Capture the cell that displays the provided text and extract its (x, y) central coordinate. 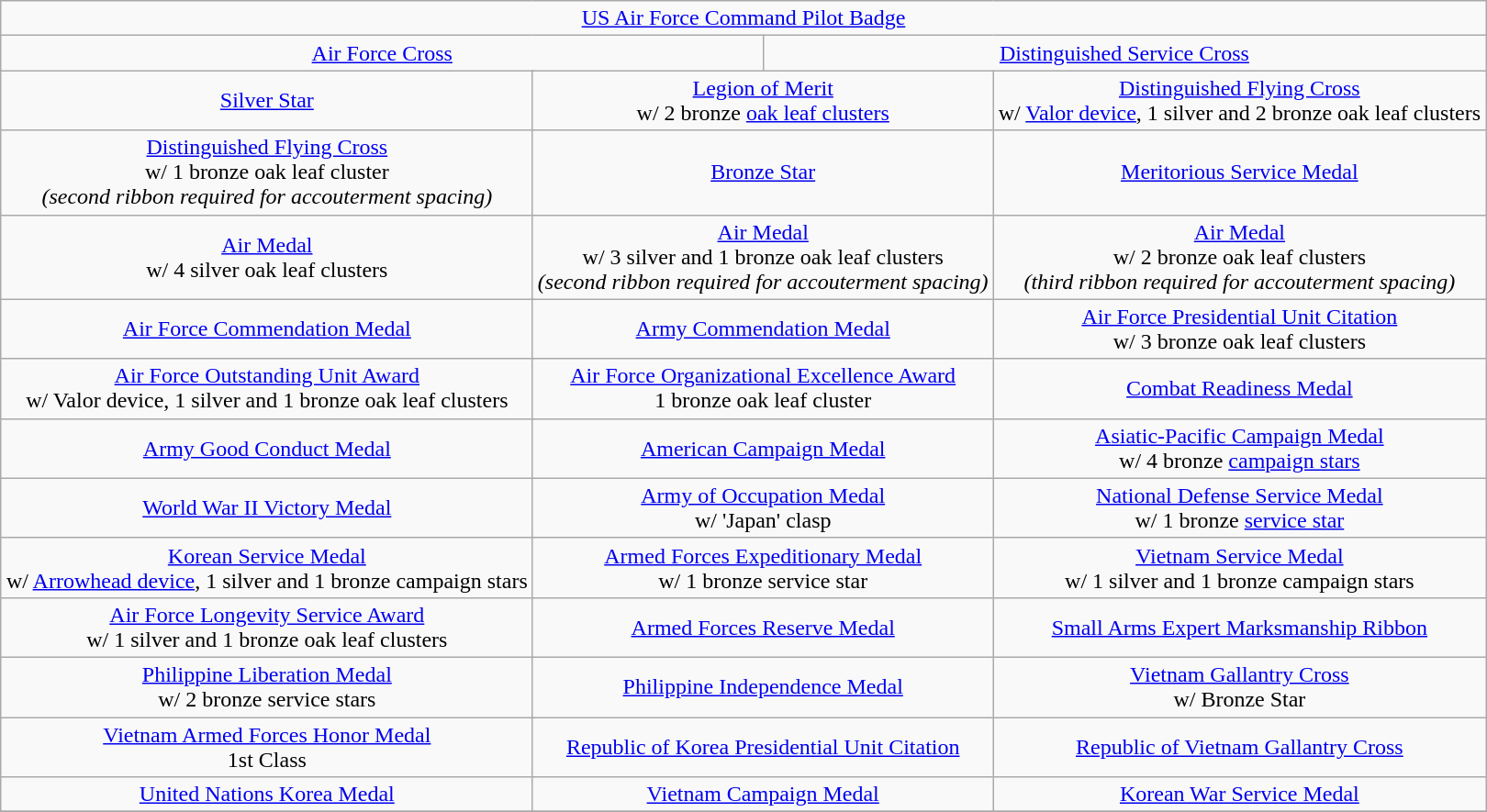
Philippine Independence Medal (763, 686)
Legion of Meritw/ 2 bronze oak leaf clusters (763, 101)
Air Force Commendation Medal (266, 328)
Bronze Star (763, 172)
National Defense Service Medalw/ 1 bronze service star (1239, 508)
Armed Forces Reserve Medal (763, 628)
American Campaign Medal (763, 448)
Air Force Organizational Excellence Award1 bronze oak leaf cluster (763, 389)
Combat Readiness Medal (1239, 389)
United Nations Korea Medal (266, 795)
Republic of Vietnam Gallantry Cross (1239, 747)
Army Commendation Medal (763, 328)
Philippine Liberation Medalw/ 2 bronze service stars (266, 686)
Vietnam Service Medalw/ 1 silver and 1 bronze campaign stars (1239, 567)
Small Arms Expert Marksmanship Ribbon (1239, 628)
Air Force Cross (382, 53)
World War II Victory Medal (266, 508)
Vietnam Gallantry Crossw/ Bronze Star (1239, 686)
Air Medalw/ 4 silver oak leaf clusters (266, 257)
Army of Occupation Medalw/ 'Japan' clasp (763, 508)
Meritorious Service Medal (1239, 172)
Distinguished Service Cross (1124, 53)
Air Medalw/ 2 bronze oak leaf clusters(third ribbon required for accouterment spacing) (1239, 257)
US Air Force Command Pilot Badge (743, 18)
Distinguished Flying Crossw/ 1 bronze oak leaf cluster(second ribbon required for accouterment spacing) (266, 172)
Vietnam Armed Forces Honor Medal1st Class (266, 747)
Silver Star (266, 101)
Korean War Service Medal (1239, 795)
Air Medalw/ 3 silver and 1 bronze oak leaf clusters(second ribbon required for accouterment spacing) (763, 257)
Air Force Presidential Unit Citationw/ 3 bronze oak leaf clusters (1239, 328)
Distinguished Flying Crossw/ Valor device, 1 silver and 2 bronze oak leaf clusters (1239, 101)
Air Force Longevity Service Awardw/ 1 silver and 1 bronze oak leaf clusters (266, 628)
Asiatic-Pacific Campaign Medalw/ 4 bronze campaign stars (1239, 448)
Army Good Conduct Medal (266, 448)
Air Force Outstanding Unit Awardw/ Valor device, 1 silver and 1 bronze oak leaf clusters (266, 389)
Republic of Korea Presidential Unit Citation (763, 747)
Vietnam Campaign Medal (763, 795)
Korean Service Medalw/ Arrowhead device, 1 silver and 1 bronze campaign stars (266, 567)
Armed Forces Expeditionary Medalw/ 1 bronze service star (763, 567)
